Capture the cell that displays the provided text and extract its (x, y) central coordinate. 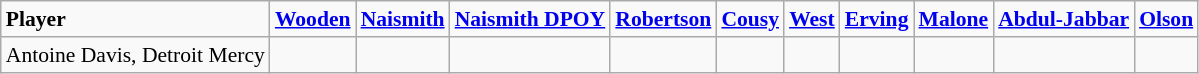
Cousy (750, 19)
Malone (954, 19)
Wooden (313, 19)
Olson (1166, 19)
Naismith (403, 19)
Erving (877, 19)
Naismith DPOY (530, 19)
Robertson (663, 19)
Antoine Davis, Detroit Mercy (136, 55)
West (812, 19)
Player (136, 19)
Abdul-Jabbar (1064, 19)
